Extract the [x, y] coordinate from the center of the cell holding the provided text.  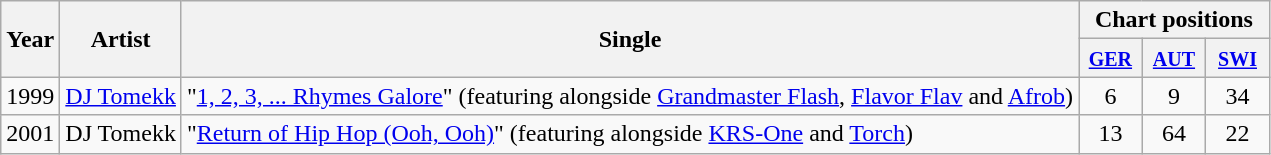
SWI [1238, 58]
22 [1238, 134]
1999 [30, 96]
"1, 2, 3, ... Rhymes Galore" (featuring alongside Grandmaster Flash, Flavor Flav and Afrob) [630, 96]
GER [1111, 58]
AUT [1174, 58]
Single [630, 39]
Year [30, 39]
Artist [121, 39]
Chart positions [1174, 20]
9 [1174, 96]
34 [1238, 96]
2001 [30, 134]
"Return of Hip Hop (Ooh, Ooh)" (featuring alongside KRS-One and Torch) [630, 134]
6 [1111, 96]
64 [1174, 134]
13 [1111, 134]
